Identify which cell holds the provided text, then report its [x, y] central coordinate. 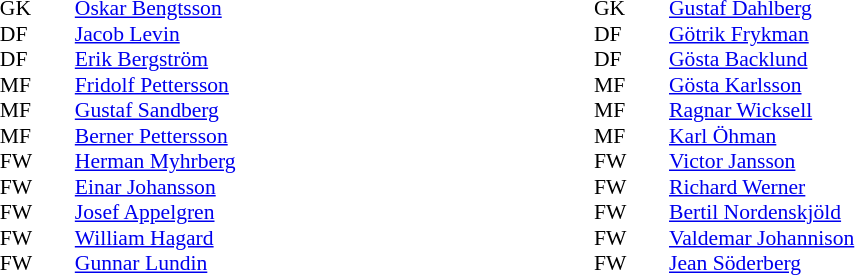
Ragnar Wicksell [762, 111]
William Hagard [156, 238]
Jacob Levin [156, 34]
Einar Johansson [156, 187]
Richard Werner [762, 187]
Berner Pettersson [156, 136]
Gösta Backlund [762, 59]
Josef Appelgren [156, 213]
Valdemar Johannison [762, 238]
Gösta Karlsson [762, 85]
Fridolf Pettersson [156, 85]
Gustaf Sandberg [156, 111]
Herman Myhrberg [156, 161]
Karl Öhman [762, 136]
Erik Bergström [156, 59]
Bertil Nordenskjöld [762, 213]
Victor Jansson [762, 161]
Götrik Frykman [762, 34]
